Capture the cell that displays the provided text and extract its (x, y) central coordinate. 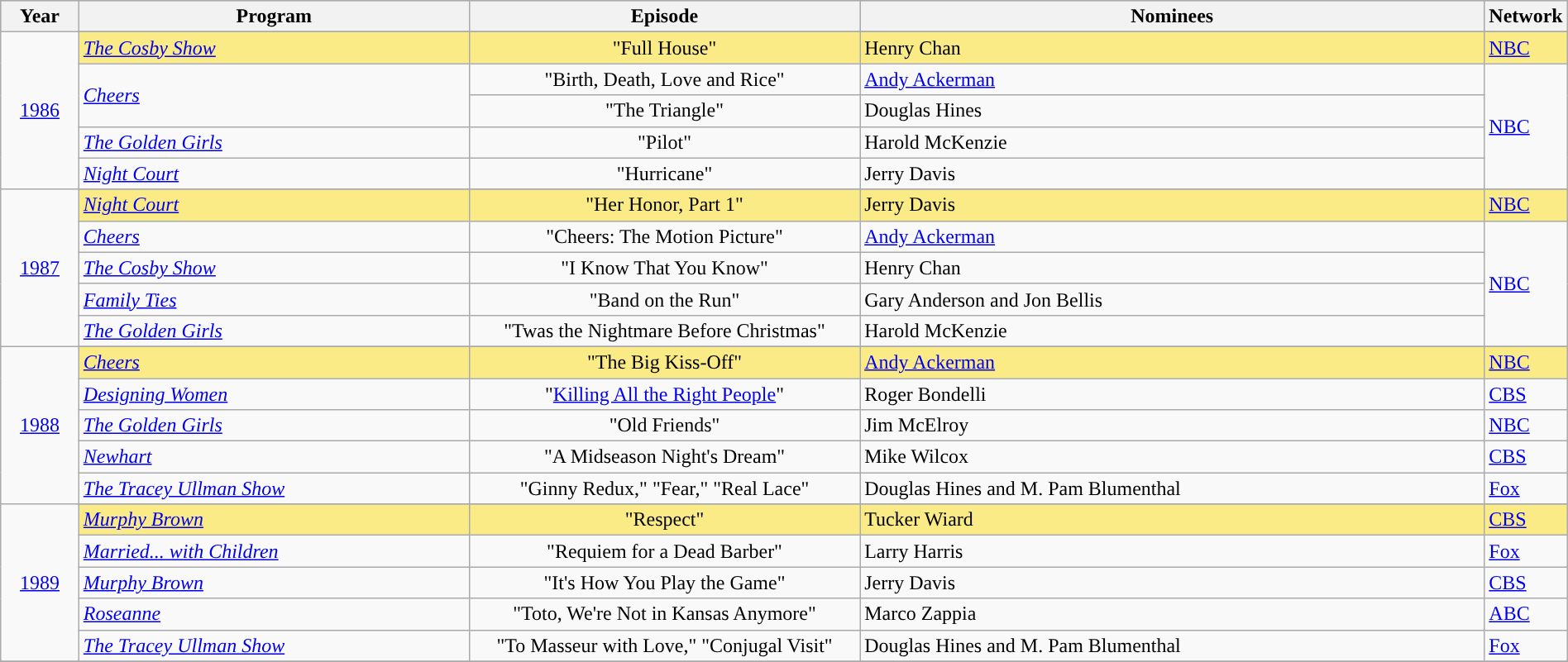
"Hurricane" (664, 174)
"Old Friends" (664, 426)
Mike Wilcox (1173, 457)
Jim McElroy (1173, 426)
"Toto, We're Not in Kansas Anymore" (664, 614)
"Band on the Run" (664, 299)
"It's How You Play the Game" (664, 583)
Marco Zappia (1173, 614)
1987 (40, 268)
"A Midseason Night's Dream" (664, 457)
"The Big Kiss-Off" (664, 362)
ABC (1526, 614)
1986 (40, 111)
Roger Bondelli (1173, 394)
1988 (40, 425)
1989 (40, 583)
"Cheers: The Motion Picture" (664, 236)
Family Ties (274, 299)
Married... with Children (274, 551)
"Respect" (664, 520)
Episode (664, 17)
"To Masseur with Love," "Conjugal Visit" (664, 645)
"Pilot" (664, 142)
Year (40, 17)
"I Know That You Know" (664, 268)
"Her Honor, Part 1" (664, 205)
"Requiem for a Dead Barber" (664, 551)
"Killing All the Right People" (664, 394)
Program (274, 17)
"Ginny Redux," "Fear," "Real Lace" (664, 488)
Gary Anderson and Jon Bellis (1173, 299)
Nominees (1173, 17)
Network (1526, 17)
"Full House" (664, 48)
Douglas Hines (1173, 111)
Designing Women (274, 394)
"Birth, Death, Love and Rice" (664, 79)
Tucker Wiard (1173, 520)
"The Triangle" (664, 111)
Newhart (274, 457)
Larry Harris (1173, 551)
Roseanne (274, 614)
"Twas the Nightmare Before Christmas" (664, 331)
